Extract the [x, y] coordinate from the center of the cell holding the provided text.  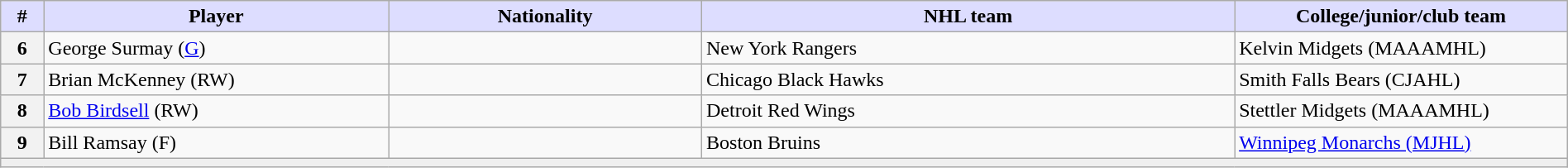
Stettler Midgets (MAAAMHL) [1401, 111]
Boston Bruins [968, 142]
Chicago Black Hawks [968, 79]
George Surmay (G) [217, 48]
NHL team [968, 17]
8 [22, 111]
9 [22, 142]
6 [22, 48]
Smith Falls Bears (CJAHL) [1401, 79]
Kelvin Midgets (MAAAMHL) [1401, 48]
# [22, 17]
Brian McKenney (RW) [217, 79]
Detroit Red Wings [968, 111]
College/junior/club team [1401, 17]
Player [217, 17]
Bob Birdsell (RW) [217, 111]
7 [22, 79]
Bill Ramsay (F) [217, 142]
New York Rangers [968, 48]
Winnipeg Monarchs (MJHL) [1401, 142]
Nationality [546, 17]
